Extract the (X, Y) coordinate from the center of the cell holding the provided text.  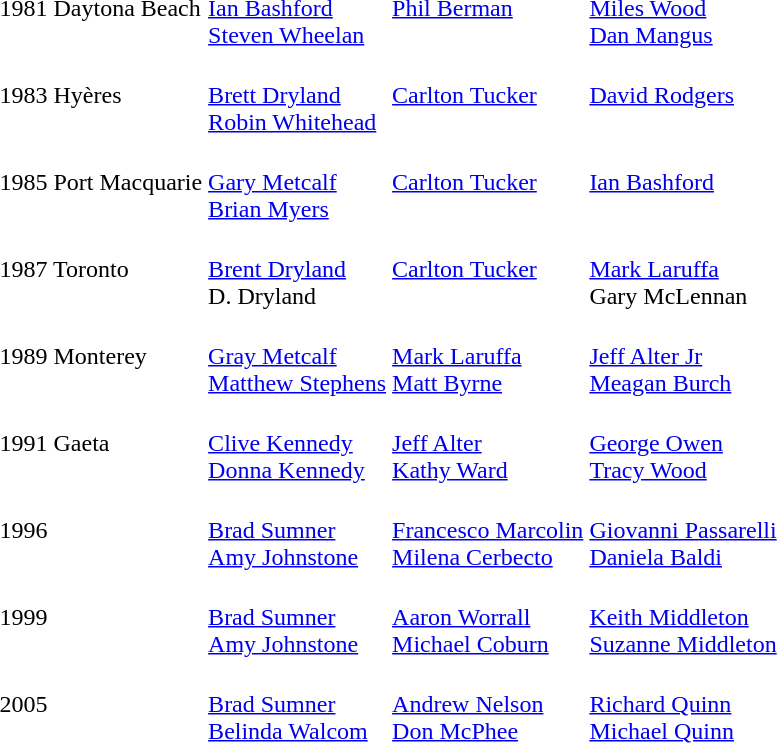
Aaron WorrallMichael Coburn (488, 617)
Clive KennedyDonna Kennedy (298, 443)
Mark LaruffaMatt Byrne (488, 356)
Brent DrylandD. Dryland (298, 269)
Gary MetcalfBrian Myers (298, 182)
Jeff AlterKathy Ward (488, 443)
Francesco MarcolinMilena Cerbecto (488, 530)
Gray MetcalfMatthew Stephens (298, 356)
Brett DrylandRobin Whitehead (298, 95)
